Locate the cell with the specified text and output its (x, y) center coordinate. 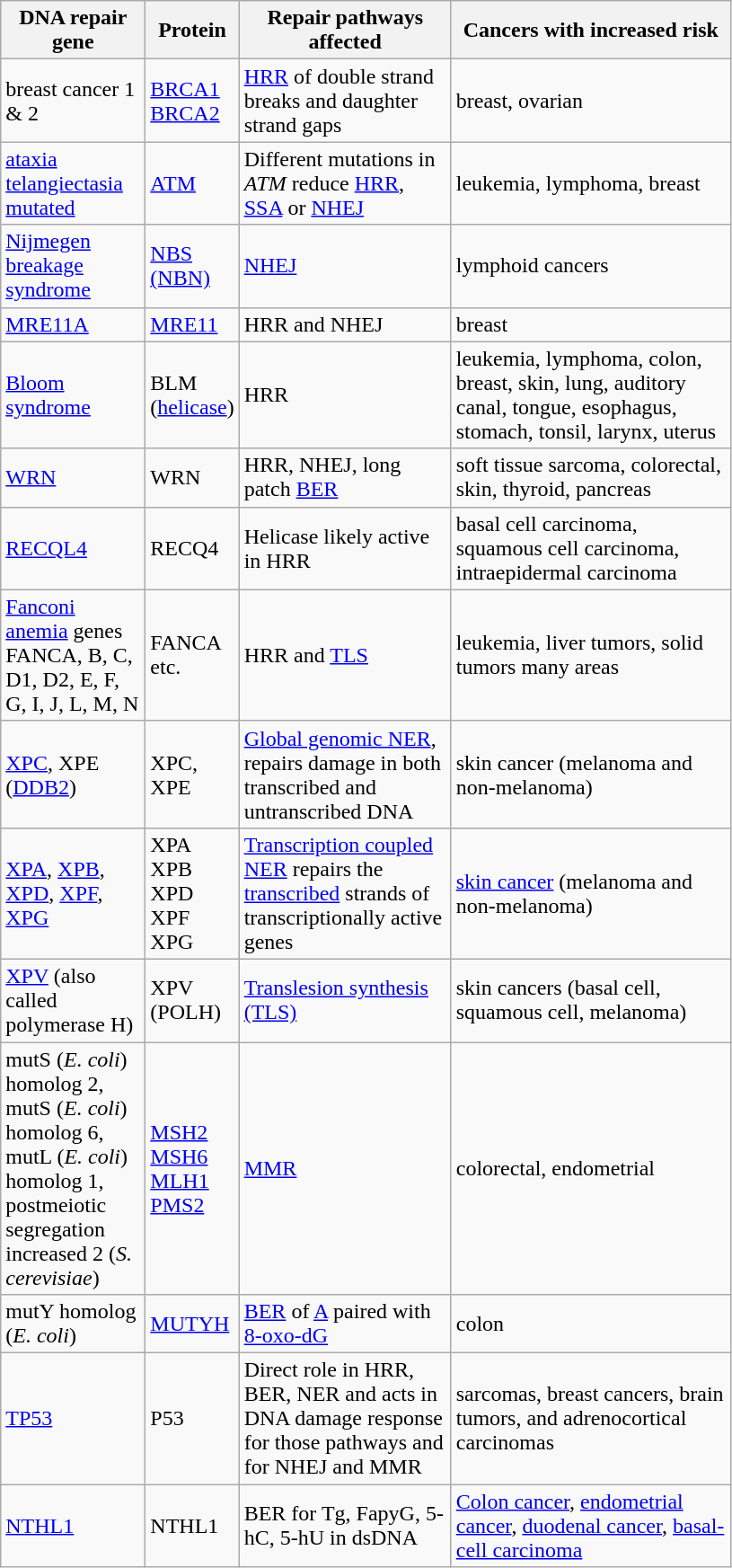
sarcomas, breast cancers, brain tumors, and adrenocortical carcinomas (591, 1419)
Transcription coupled NER repairs the transcribed strands of transcriptionally active genes (345, 893)
leukemia, lymphoma, breast (591, 183)
basal cell carcinoma, squamous cell carcinoma, intraepidermal carcinoma (591, 548)
XPC, XPE (DDB2) (74, 775)
ATM (192, 183)
Repair pathways affected (345, 31)
DNA repair gene (74, 31)
BRCA1 BRCA2 (192, 101)
Nijmegen breakage syndrome (74, 266)
HRR of double strand breaks and daughter strand gaps (345, 101)
FANCA etc. (192, 655)
NHEJ (345, 266)
Translesion synthesis (TLS) (345, 1000)
XPV (POLH) (192, 1000)
Helicase likely active in HRR (345, 548)
BLM (helicase) (192, 395)
XPV (also called polymerase H) (74, 1000)
ataxia telangiectasia mutated (74, 183)
BER of A paired with 8-oxo-dG (345, 1324)
Different mutations in ATM reduce HRR, SSA or NHEJ (345, 183)
Fanconi anemia genes FANCA, B, C, D1, D2, E, F, G, I, J, L, M, N (74, 655)
mutS (E. coli) homolog 2, mutS (E. coli) homolog 6, mutL (E. coli) homolog 1,postmeiotic segregation increased 2 (S. cerevisiae) (74, 1168)
HRR, NHEJ, long patch BER (345, 478)
Cancers with increased risk (591, 31)
HRR and TLS (345, 655)
breast (591, 324)
HRR (345, 395)
soft tissue sarcoma, colorectal, skin, thyroid, pancreas (591, 478)
MUTYH (192, 1324)
XPA XPB XPD XPF XPG (192, 893)
breast, ovarian (591, 101)
MRE11A (74, 324)
leukemia, lymphoma, colon, breast, skin, lung, auditory canal, tongue, esophagus, stomach, tonsil, larynx, uterus (591, 395)
Colon cancer, endometrial cancer, duodenal cancer, basal-cell carcinoma (591, 1526)
Protein (192, 31)
RECQ4 (192, 548)
Direct role in HRR, BER, NER and acts in DNA damage response for those pathways and for NHEJ and MMR (345, 1419)
MMR (345, 1168)
lymphoid cancers (591, 266)
skin cancers (basal cell, squamous cell, melanoma) (591, 1000)
NBS (NBN) (192, 266)
mutY homolog (E. coli) (74, 1324)
XPC, XPE (192, 775)
XPA, XPB, XPD, XPF, XPG (74, 893)
HRR and NHEJ (345, 324)
P53 (192, 1419)
leukemia, liver tumors, solid tumors many areas (591, 655)
colon (591, 1324)
Global genomic NER, repairs damage in both transcribed and untranscribed DNA (345, 775)
RECQL4 (74, 548)
MSH2 MSH6 MLH1 PMS2 (192, 1168)
Bloom syndrome (74, 395)
breast cancer 1 & 2 (74, 101)
colorectal, endometrial (591, 1168)
TP53 (74, 1419)
MRE11 (192, 324)
BER for Tg, FapyG, 5-hC, 5-hU in dsDNA (345, 1526)
